Identify which cell holds the provided text, then report its [X, Y] central coordinate. 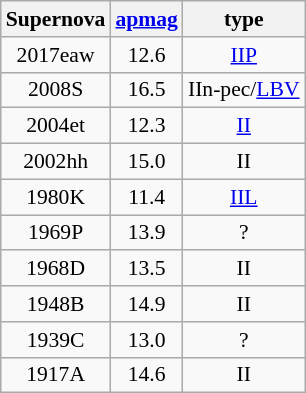
15.0 [146, 162]
1948B [56, 304]
1969P [56, 233]
type [244, 19]
14.6 [146, 375]
1968D [56, 269]
apmag [146, 19]
1939C [56, 340]
12.6 [146, 55]
11.4 [146, 197]
2004et [56, 126]
2017eaw [56, 55]
13.0 [146, 340]
13.5 [146, 269]
IIP [244, 55]
13.9 [146, 233]
IIL [244, 197]
2008S [56, 90]
16.5 [146, 90]
1980K [56, 197]
Supernova [56, 19]
1917A [56, 375]
IIn-pec/LBV [244, 90]
14.9 [146, 304]
2002hh [56, 162]
12.3 [146, 126]
